Search for the cell housing the specified text and yield its (x, y) center coordinate. 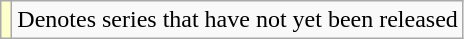
Denotes series that have not yet been released (238, 20)
